Capture the cell that displays the provided text and extract its [x, y] central coordinate. 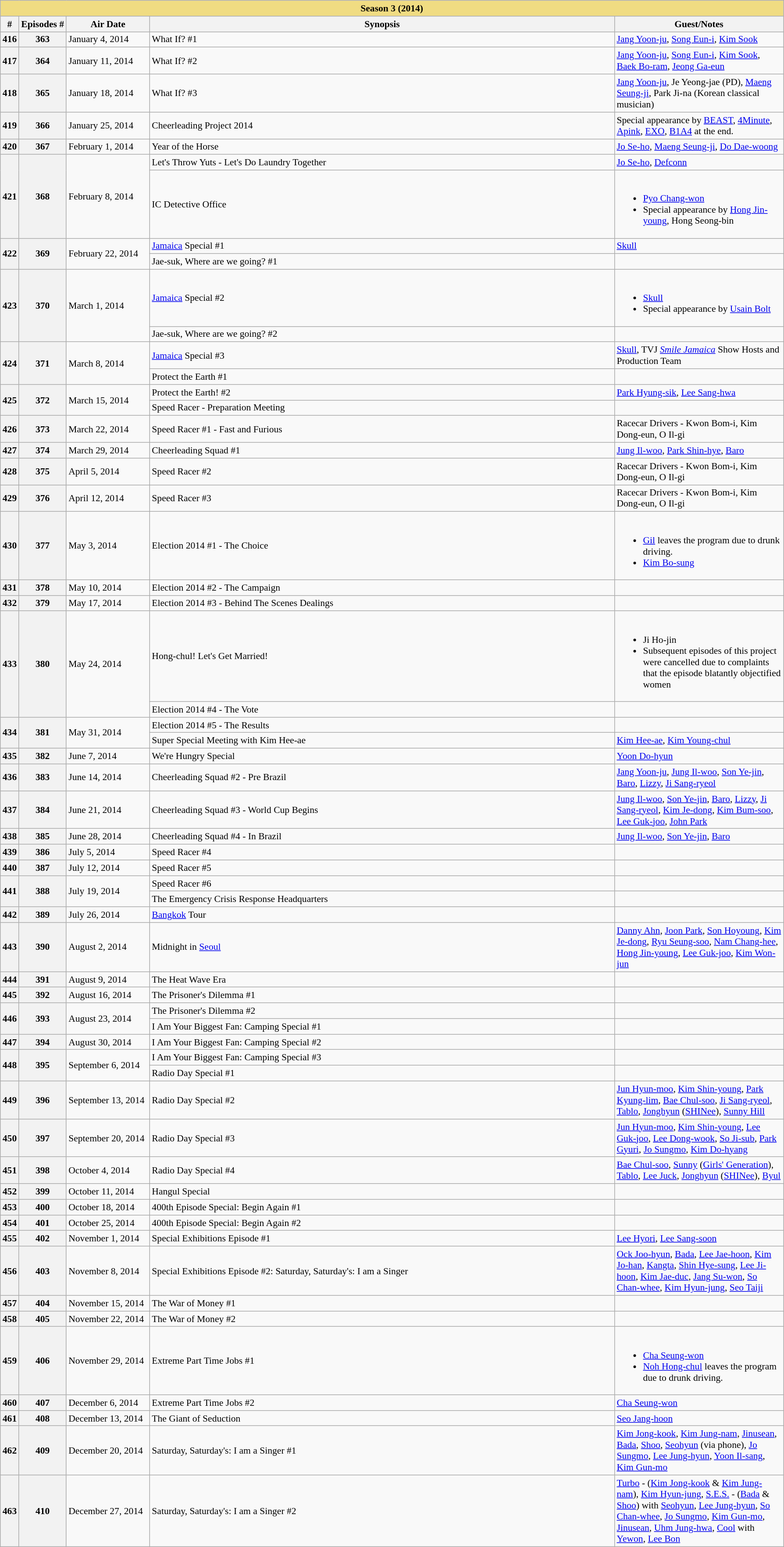
Jang Yoon-ju, Je Yeong-jae (PD), Maeng Seung-ji, Park Ji-na (Korean classical musician) [699, 93]
422 [10, 253]
November 29, 2014 [108, 1361]
366 [43, 125]
Skull, TVJ Smile Jamaica Show Hosts and Production Team [699, 355]
February 8, 2014 [108, 196]
386 [43, 852]
June 7, 2014 [108, 756]
July 19, 2014 [108, 891]
January 18, 2014 [108, 93]
March 15, 2014 [108, 400]
March 8, 2014 [108, 363]
397 [43, 1138]
379 [43, 603]
400th Episode Special: Begin Again #2 [382, 1223]
380 [43, 664]
399 [43, 1192]
408 [43, 1419]
405 [43, 1319]
May 24, 2014 [108, 664]
Cheerleading Squad #2 - Pre Brazil [382, 777]
February 22, 2014 [108, 253]
November 22, 2014 [108, 1319]
Election 2014 #3 - Behind The Scenes Dealings [382, 603]
Ji Ho-jinSubsequent episodes of this project were cancelled due to complaints that the episode blatantly objectified women [699, 656]
Let's Throw Yuts - Let's Do Laundry Together [382, 163]
402 [43, 1239]
419 [10, 125]
381 [43, 733]
461 [10, 1419]
Super Special Meeting with Kim Hee-ae [382, 741]
Jo Se-ho, Maeng Seung-ji, Do Dae-woong [699, 147]
September 13, 2014 [108, 1100]
Radio Day Special #4 [382, 1171]
378 [43, 588]
390 [43, 947]
430 [10, 545]
Speed Racer #3 [382, 498]
439 [10, 852]
453 [10, 1207]
398 [43, 1171]
Radio Day Special #1 [382, 1073]
409 [43, 1451]
Speed Racer #5 [382, 868]
Guest/Notes [699, 24]
Jae-suk, Where are we going? #2 [382, 334]
August 9, 2014 [108, 980]
450 [10, 1138]
Jang Yoon-ju, Song Eun-i, Kim Sook [699, 39]
The Prisoner's Dilemma #1 [382, 995]
December 20, 2014 [108, 1451]
393 [43, 1018]
August 30, 2014 [108, 1042]
Radio Day Special #2 [382, 1100]
375 [43, 472]
368 [43, 196]
452 [10, 1192]
Saturday, Saturday's: I am a Singer #1 [382, 1451]
Speed Racer #1 - Fast and Furious [382, 429]
Bangkok Tour [382, 915]
March 22, 2014 [108, 429]
September 6, 2014 [108, 1066]
373 [43, 429]
Election 2014 #4 - The Vote [382, 709]
Synopsis [382, 24]
428 [10, 472]
October 4, 2014 [108, 1171]
Hong-chul! Let's Get Married! [382, 656]
Episodes # [43, 24]
Air Date [108, 24]
Jo Se-ho, Defconn [699, 163]
Protect the Earth #1 [382, 377]
December 6, 2014 [108, 1403]
417 [10, 61]
Skull [699, 246]
374 [43, 450]
December 27, 2014 [108, 1511]
April 5, 2014 [108, 472]
446 [10, 1018]
456 [10, 1271]
Yoon Do-hyun [699, 756]
Protect the Earth! #2 [382, 392]
395 [43, 1066]
Election 2014 #5 - The Results [382, 725]
July 26, 2014 [108, 915]
377 [43, 545]
The Heat Wave Era [382, 980]
I Am Your Biggest Fan: Camping Special #1 [382, 1027]
431 [10, 588]
What If? #1 [382, 39]
Jamaica Special #2 [382, 298]
Ock Joo-hyun, Bada, Lee Jae-hoon, Kim Jo-han, Kangta, Shin Hye-sung, Lee Ji-hoon, Kim Jae-duc, Jang Su-won, So Chan-whee, Kim Hyun-jung, Seo Taiji [699, 1271]
Jamaica Special #1 [382, 246]
463 [10, 1511]
Election 2014 #2 - The Campaign [382, 588]
March 29, 2014 [108, 450]
January 25, 2014 [108, 125]
420 [10, 147]
433 [10, 664]
May 17, 2014 [108, 603]
403 [43, 1271]
Special Exhibitions Episode #2: Saturday, Saturday's: I am a Singer [382, 1271]
363 [43, 39]
Extreme Part Time Jobs #2 [382, 1403]
384 [43, 810]
372 [43, 400]
462 [10, 1451]
November 8, 2014 [108, 1271]
400 [43, 1207]
August 2, 2014 [108, 947]
Jae-suk, Where are we going? #1 [382, 262]
IC Detective Office [382, 204]
451 [10, 1171]
458 [10, 1319]
407 [43, 1403]
Midnight in Seoul [382, 947]
Kim Hee-ae, Kim Young-chul [699, 741]
April 12, 2014 [108, 498]
Cheerleading Squad #3 - World Cup Begins [382, 810]
May 31, 2014 [108, 733]
404 [43, 1303]
We're Hungry Special [382, 756]
406 [43, 1361]
Cheerleading Squad #1 [382, 450]
441 [10, 891]
454 [10, 1223]
Jun Hyun-moo, Kim Shin-young, Park Kyung-lim, Bae Chul-soo, Ji Sang-ryeol, Tablo, Jonghyun (SHINee), Sunny Hill [699, 1100]
445 [10, 995]
Park Hyung-sik, Lee Sang-hwa [699, 392]
Cha Seung-won [699, 1403]
Danny Ahn, Joon Park, Son Hoyoung, Kim Je-dong, Ryu Seung-soo, Nam Chang-hee, Hong Jin-young, Lee Guk-joo, Kim Won-jun [699, 947]
The Prisoner's Dilemma #2 [382, 1011]
392 [43, 995]
426 [10, 429]
447 [10, 1042]
June 21, 2014 [108, 810]
Jang Yoon-ju, Song Eun-i, Kim Sook, Baek Bo-ram, Jeong Ga-eun [699, 61]
Radio Day Special #3 [382, 1138]
Season 3 (2014) [392, 8]
The Emergency Crisis Response Headquarters [382, 899]
Cha Seung-wonNoh Hong-chul leaves the program due to drunk driving. [699, 1361]
January 4, 2014 [108, 39]
437 [10, 810]
Speed Racer #2 [382, 472]
442 [10, 915]
369 [43, 253]
440 [10, 868]
370 [43, 306]
Election 2014 #1 - The Choice [382, 545]
The War of Money #2 [382, 1319]
November 1, 2014 [108, 1239]
The War of Money #1 [382, 1303]
394 [43, 1042]
Gil leaves the program due to drunk driving.Kim Bo-sung [699, 545]
August 16, 2014 [108, 995]
Cheerleading Project 2014 [382, 125]
Jamaica Special #3 [382, 355]
Special appearance by BEAST, 4Minute, Apink, EXO, B1A4 at the end. [699, 125]
What If? #3 [382, 93]
389 [43, 915]
435 [10, 756]
Jun Hyun-moo, Kim Shin-young, Lee Guk-joo, Lee Dong-wook, So Ji-sub, Park Gyuri, Jo Sungmo, Kim Do-hyang [699, 1138]
Speed Racer - Preparation Meeting [382, 408]
365 [43, 93]
Hangul Special [382, 1192]
421 [10, 196]
401 [43, 1223]
What If? #2 [382, 61]
396 [43, 1100]
Saturday, Saturday's: I am a Singer #2 [382, 1511]
June 14, 2014 [108, 777]
376 [43, 498]
May 3, 2014 [108, 545]
October 18, 2014 [108, 1207]
Special Exhibitions Episode #1 [382, 1239]
August 23, 2014 [108, 1018]
416 [10, 39]
The Giant of Seduction [382, 1419]
I Am Your Biggest Fan: Camping Special #3 [382, 1058]
387 [43, 868]
457 [10, 1303]
SkullSpecial appearance by Usain Bolt [699, 298]
October 11, 2014 [108, 1192]
November 15, 2014 [108, 1303]
443 [10, 947]
448 [10, 1066]
385 [43, 837]
382 [43, 756]
Pyo Chang-wonSpecial appearance by Hong Jin-young, Hong Seong-bin [699, 204]
Lee Hyori, Lee Sang-soon [699, 1239]
Jung Il-woo, Son Ye-jin, Baro [699, 837]
427 [10, 450]
Jung Il-woo, Son Ye-jin, Baro, Lizzy, Ji Sang-ryeol, Kim Je-dong, Kim Bum-soo, Lee Guk-joo, John Park [699, 810]
388 [43, 891]
I Am Your Biggest Fan: Camping Special #2 [382, 1042]
Year of the Horse [382, 147]
391 [43, 980]
371 [43, 363]
Cheerleading Squad #4 - In Brazil [382, 837]
432 [10, 603]
July 5, 2014 [108, 852]
410 [43, 1511]
Jung Il-woo, Park Shin-hye, Baro [699, 450]
September 20, 2014 [108, 1138]
400th Episode Special: Begin Again #1 [382, 1207]
Jang Yoon-ju, Jung Il-woo, Son Ye-jin, Baro, Lizzy, Ji Sang-ryeol [699, 777]
418 [10, 93]
438 [10, 837]
Kim Jong-kook, Kim Jung-nam, Jinusean, Bada, Shoo, Seohyun (via phone), Jo Sungmo, Lee Jung-hyun, Yoon Il-sang, Kim Gun-mo [699, 1451]
423 [10, 306]
424 [10, 363]
Seo Jang-hoon [699, 1419]
July 12, 2014 [108, 868]
June 28, 2014 [108, 837]
455 [10, 1239]
October 25, 2014 [108, 1223]
459 [10, 1361]
February 1, 2014 [108, 147]
Bae Chul-soo, Sunny (Girls' Generation), Tablo, Lee Juck, Jonghyun (SHINee), Byul [699, 1171]
434 [10, 733]
364 [43, 61]
444 [10, 980]
425 [10, 400]
449 [10, 1100]
January 11, 2014 [108, 61]
Extreme Part Time Jobs #1 [382, 1361]
460 [10, 1403]
Speed Racer #6 [382, 884]
429 [10, 498]
March 1, 2014 [108, 306]
383 [43, 777]
# [10, 24]
December 13, 2014 [108, 1419]
Speed Racer #4 [382, 852]
May 10, 2014 [108, 588]
367 [43, 147]
436 [10, 777]
